Output the (x, y) coordinate of the center of the cell containing the given text.  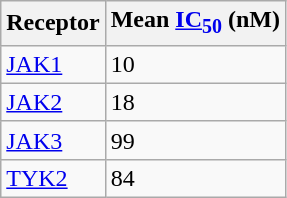
Mean IC50 (nM) (195, 23)
JAK3 (53, 140)
TYK2 (53, 178)
Receptor (53, 23)
10 (195, 64)
18 (195, 102)
JAK1 (53, 64)
84 (195, 178)
99 (195, 140)
JAK2 (53, 102)
